Find where the given text appears and provide that cell's center as [x, y] coordinate. 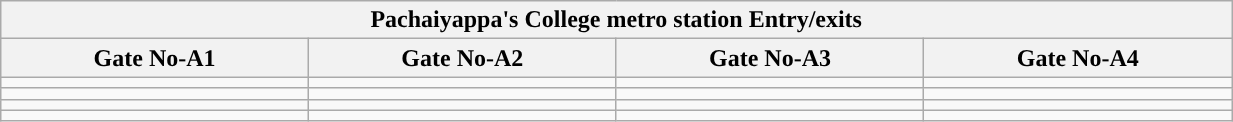
Pachaiyappa's College metro station Entry/exits [616, 20]
Gate No-A4 [1078, 58]
Gate No-A2 [462, 58]
Gate No-A3 [770, 58]
Gate No-A1 [155, 58]
